Return (x, y) of the center of cell containing provided text 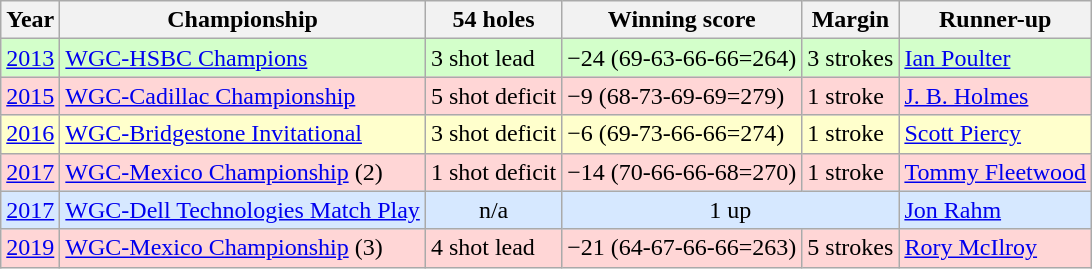
−24 (69-63-66-66=264) (682, 58)
3 shot deficit (493, 134)
5 shot deficit (493, 96)
WGC-Mexico Championship (3) (243, 248)
1 shot deficit (493, 172)
5 strokes (850, 248)
n/a (493, 210)
2016 (30, 134)
−6 (69-73-66-66=274) (682, 134)
Rory McIlroy (996, 248)
WGC-HSBC Champions (243, 58)
2019 (30, 248)
3 shot lead (493, 58)
−21 (64-67-66-66=263) (682, 248)
Year (30, 20)
Tommy Fleetwood (996, 172)
Winning score (682, 20)
4 shot lead (493, 248)
−14 (70-66-66-68=270) (682, 172)
Margin (850, 20)
Jon Rahm (996, 210)
−9 (68-73-69-69=279) (682, 96)
Runner-up (996, 20)
54 holes (493, 20)
Ian Poulter (996, 58)
3 strokes (850, 58)
WGC-Dell Technologies Match Play (243, 210)
2015 (30, 96)
WGC-Cadillac Championship (243, 96)
2013 (30, 58)
Scott Piercy (996, 134)
1 up (730, 210)
Championship (243, 20)
J. B. Holmes (996, 96)
WGC-Mexico Championship (2) (243, 172)
WGC-Bridgestone Invitational (243, 134)
